Extract the [X, Y] coordinate from the center of the cell holding the provided text.  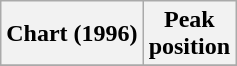
Chart (1996) [72, 34]
Peakposition [189, 34]
